Identify which cell holds the provided text, then report its [x, y] central coordinate. 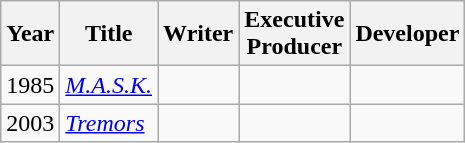
1985 [30, 85]
Developer [408, 34]
Executive Producer [294, 34]
Title [109, 34]
Tremors [109, 123]
Writer [198, 34]
2003 [30, 123]
Year [30, 34]
M.A.S.K. [109, 85]
